From the cell containing the given text, extract its center point as [X, Y] coordinate. 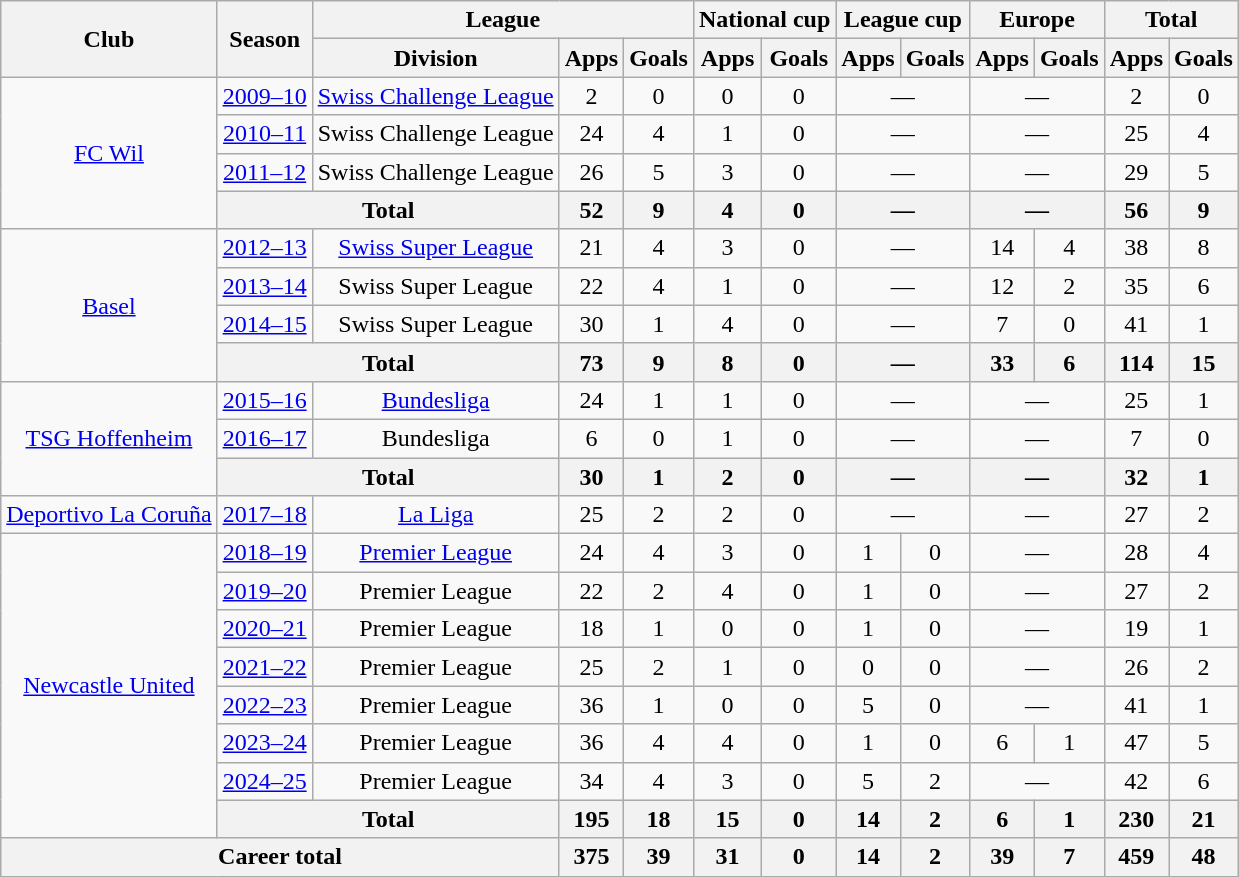
375 [591, 857]
Career total [280, 857]
2016–17 [264, 438]
33 [1002, 362]
Newcastle United [109, 686]
Basel [109, 305]
31 [727, 857]
42 [1136, 781]
League cup [903, 20]
2014–15 [264, 324]
48 [1204, 857]
459 [1136, 857]
29 [1136, 172]
28 [1136, 553]
Season [264, 39]
73 [591, 362]
2021–22 [264, 667]
2018–19 [264, 553]
2020–21 [264, 629]
56 [1136, 210]
47 [1136, 743]
52 [591, 210]
FC Wil [109, 153]
230 [1136, 819]
Deportivo La Coruña [109, 515]
La Liga [436, 515]
National cup [764, 20]
2011–12 [264, 172]
34 [591, 781]
2009–10 [264, 96]
2019–20 [264, 591]
2022–23 [264, 705]
2010–11 [264, 134]
12 [1002, 286]
2024–25 [264, 781]
114 [1136, 362]
35 [1136, 286]
League [502, 20]
2013–14 [264, 286]
19 [1136, 629]
32 [1136, 477]
2017–18 [264, 515]
38 [1136, 248]
2023–24 [264, 743]
Division [436, 58]
Europe [1037, 20]
2015–16 [264, 400]
TSG Hoffenheim [109, 438]
195 [591, 819]
Club [109, 39]
2012–13 [264, 248]
